Provide the (X, Y) coordinate of the cell's center where the given text is located.  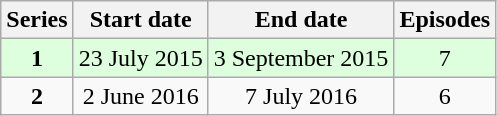
Series (37, 20)
6 (445, 96)
23 July 2015 (140, 58)
1 (37, 58)
2 (37, 96)
7 (445, 58)
Episodes (445, 20)
7 July 2016 (301, 96)
3 September 2015 (301, 58)
End date (301, 20)
Start date (140, 20)
2 June 2016 (140, 96)
